Determine the (x, y) coordinate at the center of the cell enclosing the given text.  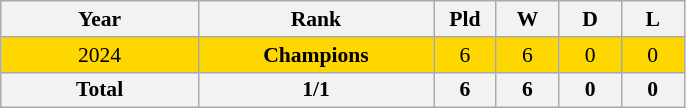
Total (100, 90)
L (652, 19)
Champions (316, 55)
D (590, 19)
1/1 (316, 90)
W (528, 19)
Year (100, 19)
Rank (316, 19)
2024 (100, 55)
Pld (466, 19)
